Return [x, y] of the center of cell containing provided text 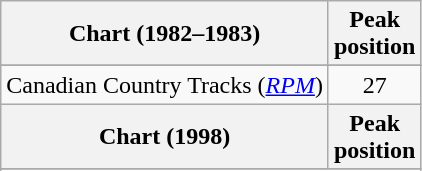
Chart (1998) [165, 136]
Chart (1982–1983) [165, 34]
Canadian Country Tracks (RPM) [165, 85]
27 [374, 85]
